Return the (X, Y) coordinate for the center point of the cell that contains the specified text.  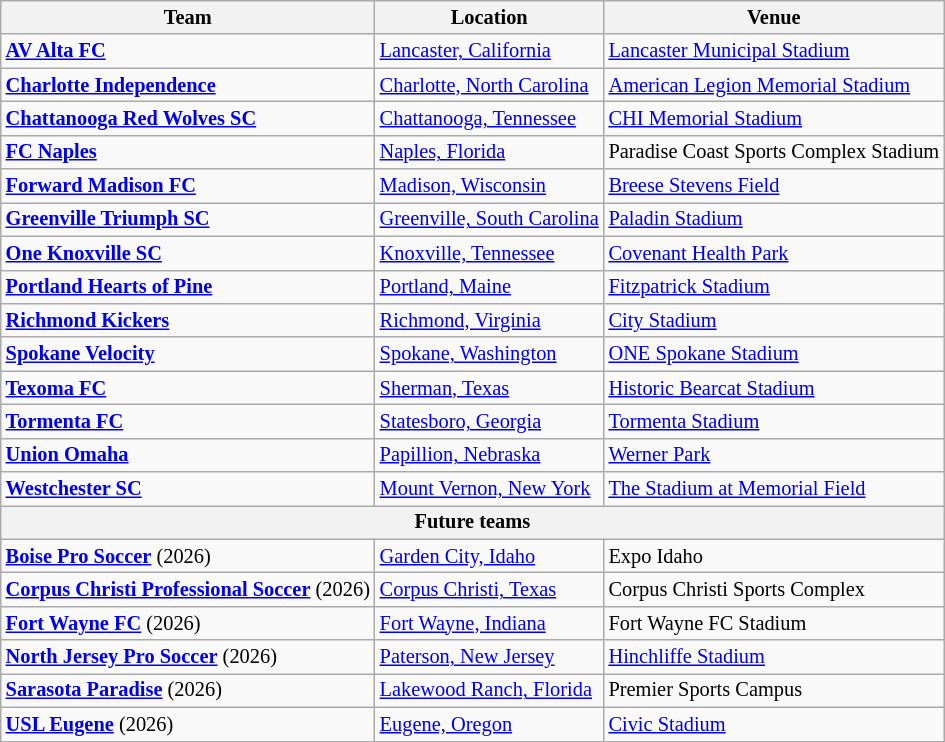
Chattanooga, Tennessee (490, 118)
Paladin Stadium (774, 219)
Naples, Florida (490, 152)
USL Eugene (2026) (188, 724)
Eugene, Oregon (490, 724)
Venue (774, 17)
Corpus Christi, Texas (490, 589)
Richmond, Virginia (490, 320)
Future teams (472, 522)
Location (490, 17)
One Knoxville SC (188, 253)
Charlotte Independence (188, 85)
Breese Stevens Field (774, 186)
ONE Spokane Stadium (774, 354)
FC Naples (188, 152)
Lancaster, California (490, 51)
Paradise Coast Sports Complex Stadium (774, 152)
American Legion Memorial Stadium (774, 85)
Texoma FC (188, 388)
Madison, Wisconsin (490, 186)
Greenville Triumph SC (188, 219)
Portland, Maine (490, 287)
Werner Park (774, 455)
Union Omaha (188, 455)
City Stadium (774, 320)
North Jersey Pro Soccer (2026) (188, 657)
Hinchliffe Stadium (774, 657)
Tormenta Stadium (774, 421)
Mount Vernon, New York (490, 489)
Spokane Velocity (188, 354)
Charlotte, North Carolina (490, 85)
Statesboro, Georgia (490, 421)
Portland Hearts of Pine (188, 287)
AV Alta FC (188, 51)
Lakewood Ranch, Florida (490, 690)
Knoxville, Tennessee (490, 253)
Sarasota Paradise (2026) (188, 690)
Paterson, New Jersey (490, 657)
Corpus Christi Professional Soccer (2026) (188, 589)
Richmond Kickers (188, 320)
Corpus Christi Sports Complex (774, 589)
Westchester SC (188, 489)
Lancaster Municipal Stadium (774, 51)
Team (188, 17)
Fort Wayne FC (2026) (188, 623)
CHI Memorial Stadium (774, 118)
Fort Wayne, Indiana (490, 623)
Greenville, South Carolina (490, 219)
Chattanooga Red Wolves SC (188, 118)
Historic Bearcat Stadium (774, 388)
Papillion, Nebraska (490, 455)
Fort Wayne FC Stadium (774, 623)
Premier Sports Campus (774, 690)
Garden City, Idaho (490, 556)
Civic Stadium (774, 724)
Forward Madison FC (188, 186)
Boise Pro Soccer (2026) (188, 556)
Fitzpatrick Stadium (774, 287)
Expo Idaho (774, 556)
Covenant Health Park (774, 253)
Sherman, Texas (490, 388)
The Stadium at Memorial Field (774, 489)
Spokane, Washington (490, 354)
Tormenta FC (188, 421)
